Determine the [X, Y] coordinate at the center of the cell enclosing the given text.  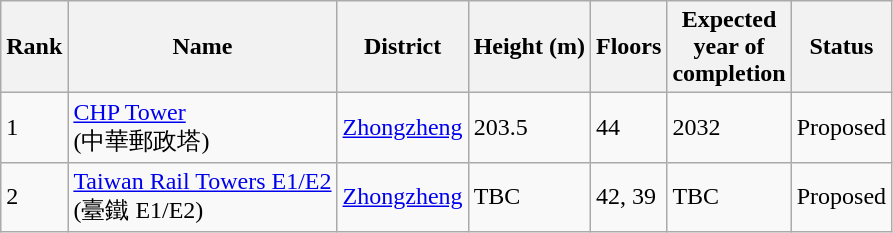
1 [34, 128]
Height (m) [529, 47]
44 [628, 128]
42, 39 [628, 197]
203.5 [529, 128]
2032 [729, 128]
Name [202, 47]
Taiwan Rail Towers E1/E2 (臺鐵 E1/E2) [202, 197]
CHP Tower (中華郵政塔) [202, 128]
2 [34, 197]
District [402, 47]
Expected year of completion [729, 47]
Rank [34, 47]
Floors [628, 47]
Status [841, 47]
